Capture the cell that displays the provided text and extract its (x, y) central coordinate. 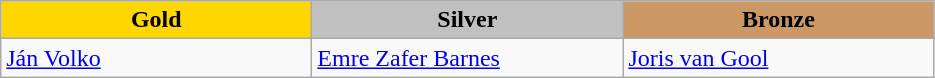
Ján Volko (156, 58)
Joris van Gool (778, 58)
Gold (156, 20)
Emre Zafer Barnes (468, 58)
Silver (468, 20)
Bronze (778, 20)
